Search for the cell housing the specified text and yield its (x, y) center coordinate. 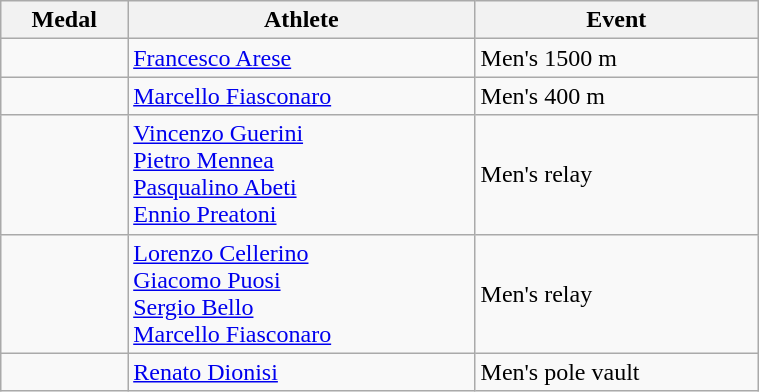
Marcello Fiasconaro (302, 96)
Lorenzo CellerinoGiacomo PuosiSergio BelloMarcello Fiasconaro (302, 294)
Men's pole vault (616, 372)
Vincenzo GueriniPietro MenneaPasqualino AbetiEnnio Preatoni (302, 174)
Men's 400 m (616, 96)
Francesco Arese (302, 58)
Medal (64, 20)
Athlete (302, 20)
Event (616, 20)
Renato Dionisi (302, 372)
Men's 1500 m (616, 58)
